For the text-containing cell, return its midpoint in (x, y) coordinate format. 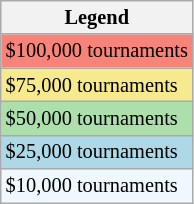
Legend (97, 17)
$100,000 tournaments (97, 51)
$75,000 tournaments (97, 85)
$25,000 tournaments (97, 152)
$10,000 tournaments (97, 186)
$50,000 tournaments (97, 118)
